Search for the cell housing the specified text and yield its (X, Y) center coordinate. 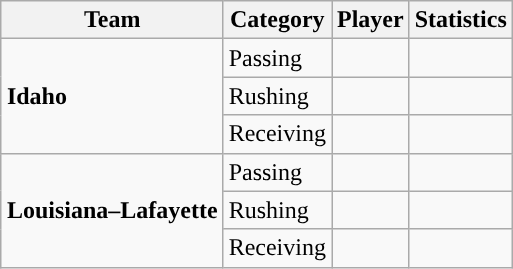
Idaho (112, 96)
Team (112, 20)
Player (371, 20)
Statistics (460, 20)
Louisiana–Lafayette (112, 210)
Category (277, 20)
